Identify which cell holds the provided text, then report its (X, Y) central coordinate. 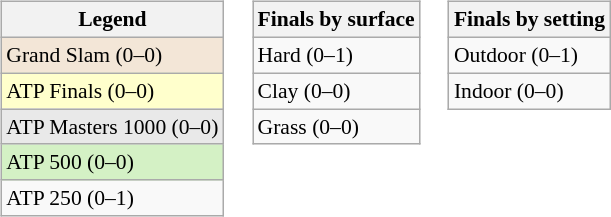
ATP 250 (0–1) (112, 198)
ATP 500 (0–0) (112, 162)
Legend (112, 20)
ATP Finals (0–0) (112, 91)
Finals by surface (336, 20)
Grand Slam (0–0) (112, 55)
Grass (0–0) (336, 127)
ATP Masters 1000 (0–0) (112, 127)
Finals by setting (530, 20)
Outdoor (0–1) (530, 55)
Hard (0–1) (336, 55)
Indoor (0–0) (530, 91)
Clay (0–0) (336, 91)
